Extract the [x, y] coordinate from the center of the cell holding the provided text.  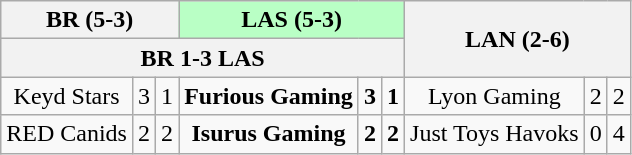
BR 1-3 LAS [203, 58]
BR (5-3) [90, 20]
Keyd Stars [67, 96]
RED Canids [67, 134]
LAN (2-6) [518, 39]
Just Toys Havoks [495, 134]
Furious Gaming [269, 96]
0 [596, 134]
Lyon Gaming [495, 96]
Isurus Gaming [269, 134]
LAS (5-3) [292, 20]
4 [618, 134]
